Provide the (x, y) coordinate of the cell's center where the given text is located.  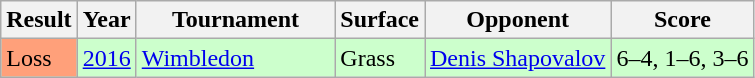
Surface (380, 20)
Opponent (517, 20)
2016 (106, 58)
Result (39, 20)
Loss (39, 58)
Tournament (236, 20)
Score (682, 20)
Year (106, 20)
6–4, 1–6, 3–6 (682, 58)
Wimbledon (236, 58)
Grass (380, 58)
Denis Shapovalov (517, 58)
